From the cell containing the given text, extract its center point as (x, y) coordinate. 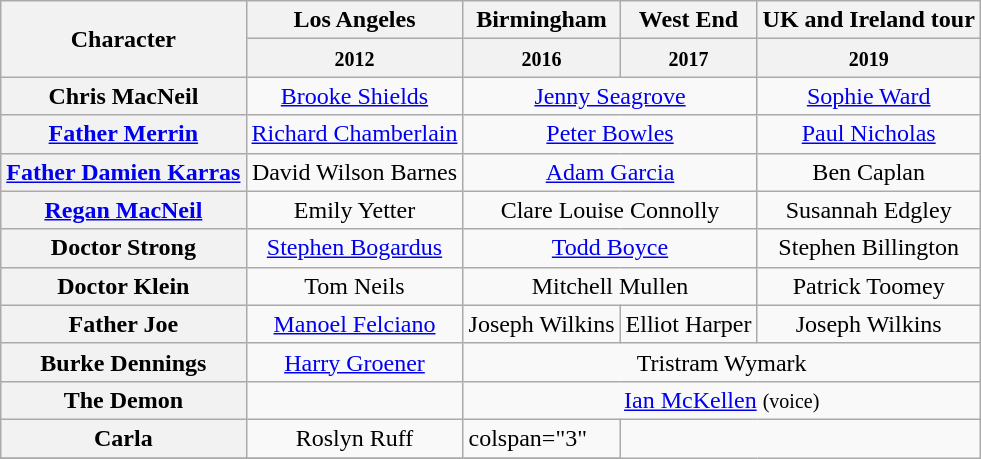
Stephen Billington (868, 248)
Mitchell Mullen (610, 286)
colspan="3" (542, 438)
Sophie Ward (868, 96)
Emily Yetter (354, 210)
Elliot Harper (688, 324)
2012 (354, 58)
Birmingham (542, 20)
Chris MacNeil (124, 96)
Harry Groener (354, 362)
Richard Chamberlain (354, 134)
Patrick Toomey (868, 286)
Regan MacNeil (124, 210)
Adam Garcia (610, 172)
Carla (124, 438)
2017 (688, 58)
Peter Bowles (610, 134)
Brooke Shields (354, 96)
UK and Ireland tour (868, 20)
Character (124, 39)
Ben Caplan (868, 172)
Stephen Bogardus (354, 248)
Tom Neils (354, 286)
Todd Boyce (610, 248)
Paul Nicholas (868, 134)
Father Joe (124, 324)
Burke Dennings (124, 362)
Tristram Wymark (722, 362)
Los Angeles (354, 20)
Jenny Seagrove (610, 96)
Father Damien Karras (124, 172)
Roslyn Ruff (354, 438)
Susannah Edgley (868, 210)
Ian McKellen (voice) (722, 400)
2019 (868, 58)
Clare Louise Connolly (610, 210)
Doctor Klein (124, 286)
The Demon (124, 400)
2016 (542, 58)
Manoel Felciano (354, 324)
Father Merrin (124, 134)
Doctor Strong (124, 248)
West End (688, 20)
David Wilson Barnes (354, 172)
